Capture the cell that displays the provided text and extract its (X, Y) central coordinate. 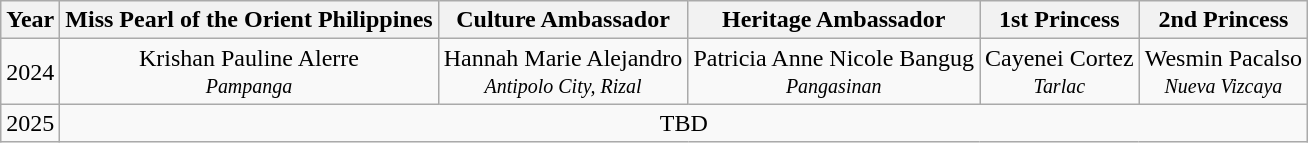
Krishan Pauline AlerrePampanga (249, 72)
1st Princess (1060, 20)
Hannah Marie AlejandroAntipolo City, Rizal (563, 72)
2024 (30, 72)
Culture Ambassador (563, 20)
Year (30, 20)
2025 (30, 123)
Miss Pearl of the Orient Philippines (249, 20)
Patricia Anne Nicole BangugPangasinan (834, 72)
TBD (684, 123)
Heritage Ambassador (834, 20)
Cayenei CortezTarlac (1060, 72)
2nd Princess (1223, 20)
Wesmin PacalsoNueva Vizcaya (1223, 72)
